Search for the cell housing the specified text and yield its (x, y) center coordinate. 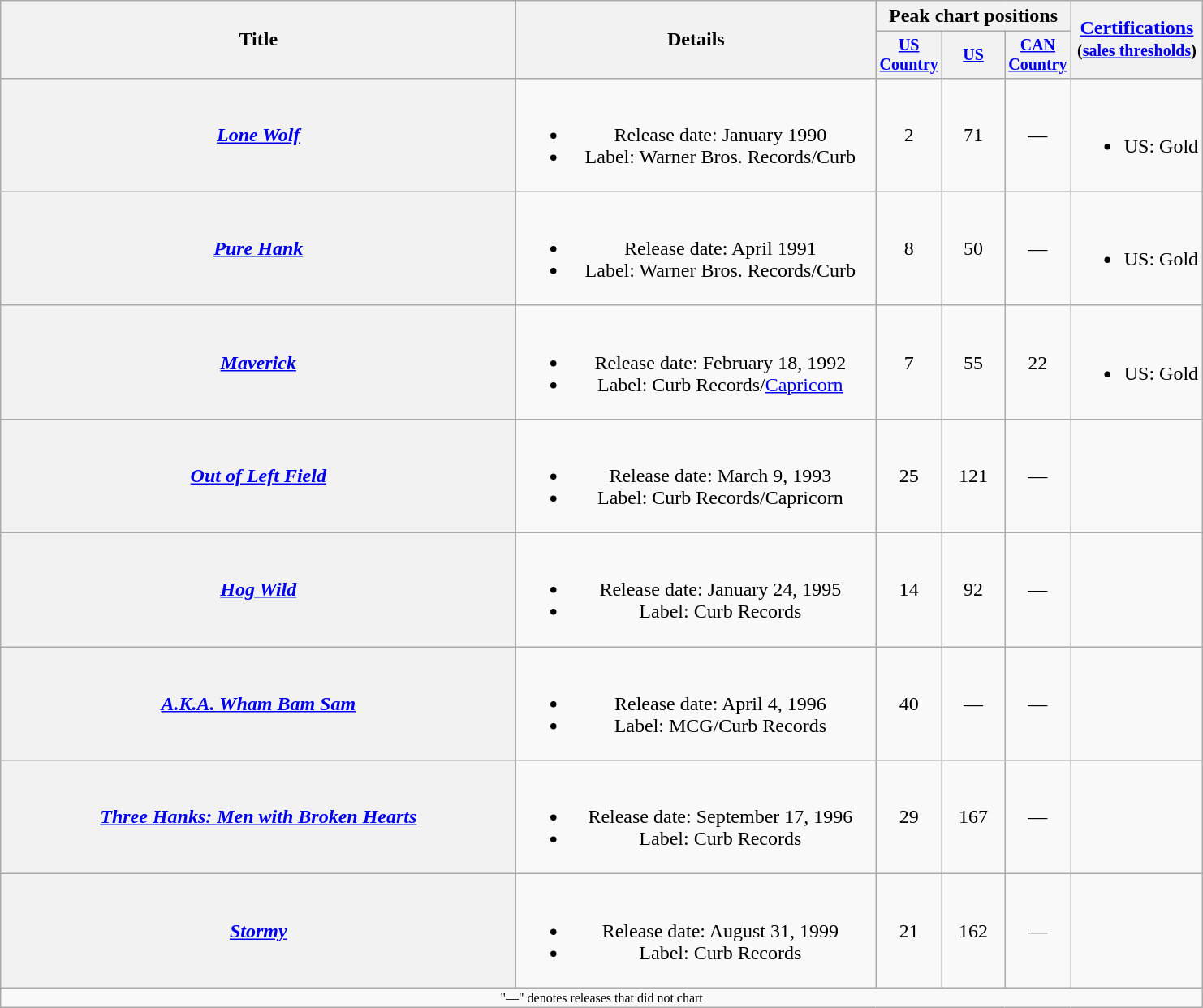
Release date: September 17, 1996Label: Curb Records (696, 817)
US (974, 55)
162 (974, 931)
Release date: January 1990Label: Warner Bros. Records/Curb (696, 135)
Release date: August 31, 1999Label: Curb Records (696, 931)
25 (909, 476)
167 (974, 817)
2 (909, 135)
Hog Wild (258, 590)
Release date: April 4, 1996Label: MCG/Curb Records (696, 704)
Title (258, 40)
CAN Country (1038, 55)
A.K.A. Wham Bam Sam (258, 704)
71 (974, 135)
Details (696, 40)
Three Hanks: Men with Broken Hearts (258, 817)
Maverick (258, 362)
121 (974, 476)
US Country (909, 55)
8 (909, 248)
Release date: February 18, 1992Label: Curb Records/Capricorn (696, 362)
Release date: April 1991Label: Warner Bros. Records/Curb (696, 248)
Stormy (258, 931)
22 (1038, 362)
40 (909, 704)
Peak chart positions (973, 16)
Release date: March 9, 1993Label: Curb Records/Capricorn (696, 476)
Release date: January 24, 1995Label: Curb Records (696, 590)
"—" denotes releases that did not chart (602, 997)
29 (909, 817)
92 (974, 590)
55 (974, 362)
50 (974, 248)
14 (909, 590)
7 (909, 362)
Certifications(sales thresholds) (1136, 40)
Lone Wolf (258, 135)
Out of Left Field (258, 476)
Pure Hank (258, 248)
21 (909, 931)
